Return (x, y) of the center of cell containing provided text 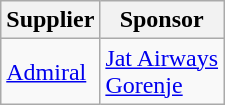
Supplier (50, 20)
Admiral (50, 72)
Jat Airways Gorenje (162, 72)
Sponsor (162, 20)
